Detect which cell encompasses the target text, then output its [X, Y] center coordinate. 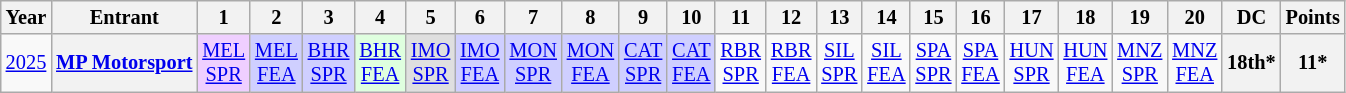
2 [276, 17]
MONFEA [590, 63]
RBRSPR [740, 63]
DC [1251, 17]
SPASPR [933, 63]
Points [1313, 17]
17 [1032, 17]
18th* [1251, 63]
19 [1140, 17]
20 [1194, 17]
9 [643, 17]
6 [480, 17]
13 [839, 17]
Year [26, 17]
CATFEA [691, 63]
5 [430, 17]
1 [224, 17]
7 [534, 17]
MONSPR [534, 63]
15 [933, 17]
SPAFEA [980, 63]
18 [1085, 17]
8 [590, 17]
MP Motorsport [124, 63]
10 [691, 17]
RBRFEA [791, 63]
14 [886, 17]
HUNFEA [1085, 63]
IMOFEA [480, 63]
SILSPR [839, 63]
2025 [26, 63]
MELSPR [224, 63]
IMOSPR [430, 63]
MNZFEA [1194, 63]
11* [1313, 63]
11 [740, 17]
MELFEA [276, 63]
MNZSPR [1140, 63]
Entrant [124, 17]
12 [791, 17]
HUNSPR [1032, 63]
16 [980, 17]
3 [329, 17]
CATSPR [643, 63]
BHRFEA [380, 63]
BHRSPR [329, 63]
4 [380, 17]
SILFEA [886, 63]
